Scan for the cell matching the given text and deliver its [x, y] coordinate at center. 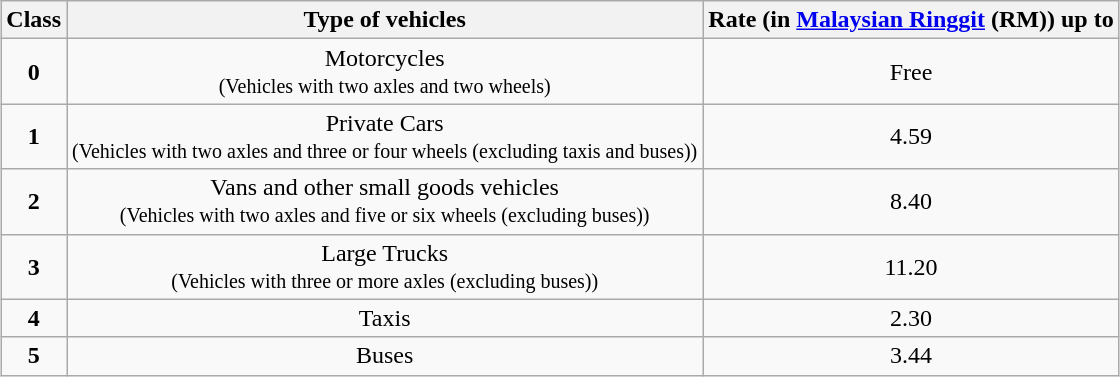
11.20 [911, 266]
Private Cars(Vehicles with two axles and three or four wheels (excluding taxis and buses)) [385, 136]
3.44 [911, 356]
5 [34, 356]
2 [34, 202]
Rate (in Malaysian Ringgit (RM)) up to [911, 20]
8.40 [911, 202]
4 [34, 318]
Motorcycles(Vehicles with two axles and two wheels) [385, 72]
1 [34, 136]
3 [34, 266]
Large Trucks(Vehicles with three or more axles (excluding buses)) [385, 266]
2.30 [911, 318]
Class [34, 20]
Type of vehicles [385, 20]
Vans and other small goods vehicles(Vehicles with two axles and five or six wheels (excluding buses)) [385, 202]
Free [911, 72]
Taxis [385, 318]
Buses [385, 356]
0 [34, 72]
4.59 [911, 136]
